Extract the [X, Y] coordinate from the center of the cell holding the provided text.  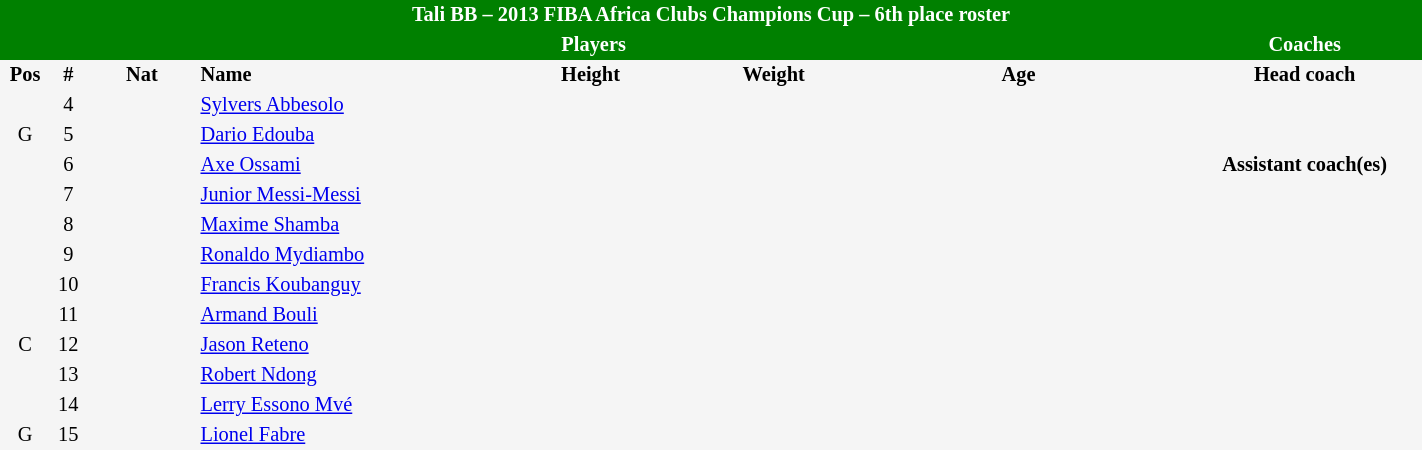
7 [68, 195]
Head coach [1304, 75]
Tali BB – 2013 FIBA Africa Clubs Champions Cup – 6th place roster [711, 15]
Dario Edouba [340, 135]
Junior Messi-Messi [340, 195]
Players [594, 45]
5 [68, 135]
Jason Reteno [340, 345]
Coaches [1304, 45]
# [68, 75]
Sylvers Abbesolo [340, 105]
Francis Koubanguy [340, 285]
Pos [25, 75]
C [25, 345]
9 [68, 255]
Assistant coach(es) [1304, 165]
13 [68, 375]
Armand Bouli [340, 315]
15 [68, 435]
Lionel Fabre [340, 435]
Robert Ndong [340, 375]
11 [68, 315]
6 [68, 165]
Age [1019, 75]
12 [68, 345]
8 [68, 225]
Maxime Shamba [340, 225]
Lerry Essono Mvé [340, 405]
Ronaldo Mydiambo [340, 255]
Axe Ossami [340, 165]
Name [340, 75]
Weight [774, 75]
Nat [142, 75]
4 [68, 105]
14 [68, 405]
10 [68, 285]
Height [591, 75]
